For the text-containing cell, return its midpoint in [x, y] coordinate format. 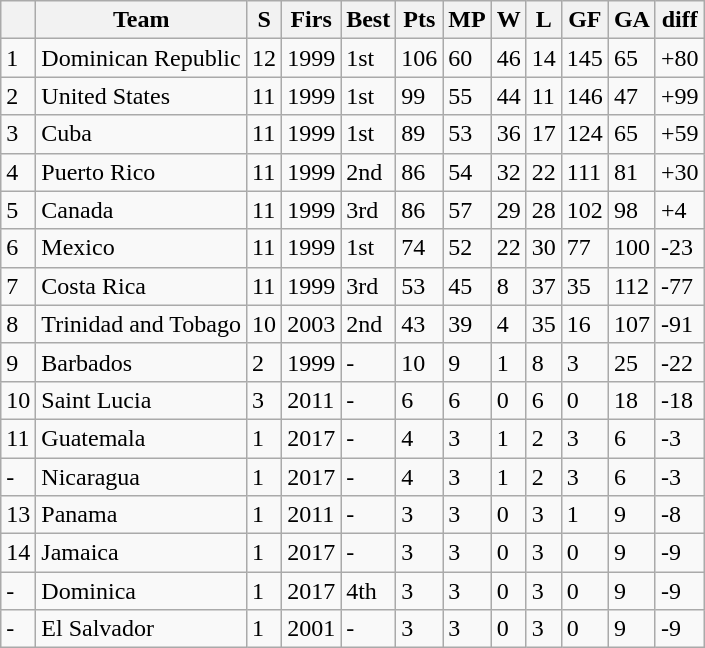
52 [467, 248]
+4 [680, 210]
12 [264, 58]
17 [544, 134]
100 [632, 248]
S [264, 20]
37 [544, 286]
98 [632, 210]
Dominica [142, 591]
7 [18, 286]
Costa Rica [142, 286]
44 [508, 96]
Panama [142, 515]
United States [142, 96]
102 [584, 210]
+99 [680, 96]
77 [584, 248]
46 [508, 58]
89 [420, 134]
32 [508, 172]
+30 [680, 172]
GA [632, 20]
-77 [680, 286]
+59 [680, 134]
Guatemala [142, 438]
-23 [680, 248]
81 [632, 172]
55 [467, 96]
4th [368, 591]
60 [467, 58]
Team [142, 20]
5 [18, 210]
Pts [420, 20]
-18 [680, 400]
39 [467, 324]
107 [632, 324]
Saint Lucia [142, 400]
74 [420, 248]
+80 [680, 58]
L [544, 20]
Puerto Rico [142, 172]
Nicaragua [142, 477]
diff [680, 20]
30 [544, 248]
45 [467, 286]
Canada [142, 210]
111 [584, 172]
-22 [680, 362]
47 [632, 96]
36 [508, 134]
-91 [680, 324]
112 [632, 286]
99 [420, 96]
43 [420, 324]
GF [584, 20]
18 [632, 400]
2003 [312, 324]
145 [584, 58]
146 [584, 96]
2001 [312, 629]
El Salvador [142, 629]
Mexico [142, 248]
29 [508, 210]
Best [368, 20]
28 [544, 210]
16 [584, 324]
Barbados [142, 362]
Cuba [142, 134]
106 [420, 58]
Jamaica [142, 553]
Trinidad and Tobago [142, 324]
124 [584, 134]
13 [18, 515]
Firs [312, 20]
-8 [680, 515]
W [508, 20]
54 [467, 172]
25 [632, 362]
Dominican Republic [142, 58]
57 [467, 210]
MP [467, 20]
